Search for the cell housing the specified text and yield its [x, y] center coordinate. 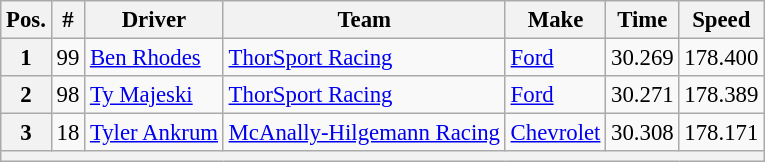
Pos. [26, 20]
1 [26, 58]
2 [26, 95]
Ty Majeski [154, 95]
3 [26, 133]
McAnally-Hilgemann Racing [364, 133]
98 [68, 95]
Team [364, 20]
Driver [154, 20]
30.308 [642, 133]
30.271 [642, 95]
Ben Rhodes [154, 58]
99 [68, 58]
# [68, 20]
Chevrolet [555, 133]
178.389 [722, 95]
Time [642, 20]
Make [555, 20]
30.269 [642, 58]
18 [68, 133]
Tyler Ankrum [154, 133]
Speed [722, 20]
178.171 [722, 133]
178.400 [722, 58]
